Return (X, Y) of the center of cell containing provided text 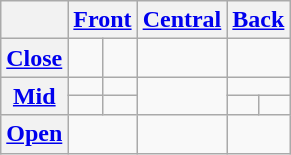
Mid (34, 96)
Close (34, 58)
Central (182, 20)
Back (258, 20)
Open (34, 134)
Front (102, 20)
